For the text-containing cell, return its midpoint in (X, Y) coordinate format. 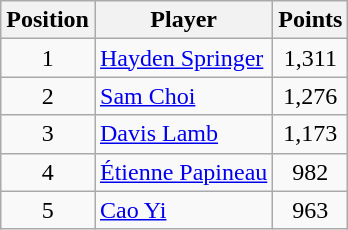
Davis Lamb (183, 134)
Sam Choi (183, 96)
3 (48, 134)
Position (48, 20)
Cao Yi (183, 210)
1 (48, 58)
Player (183, 20)
4 (48, 172)
Étienne Papineau (183, 172)
982 (310, 172)
Points (310, 20)
5 (48, 210)
Hayden Springer (183, 58)
1,276 (310, 96)
1,173 (310, 134)
963 (310, 210)
2 (48, 96)
1,311 (310, 58)
